Find where the given text appears and provide that cell's center as [x, y] coordinate. 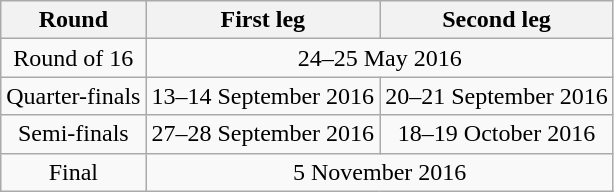
Semi-finals [74, 134]
13–14 September 2016 [263, 96]
5 November 2016 [380, 172]
24–25 May 2016 [380, 58]
First leg [263, 20]
Quarter-finals [74, 96]
27–28 September 2016 [263, 134]
18–19 October 2016 [497, 134]
Round [74, 20]
20–21 September 2016 [497, 96]
Round of 16 [74, 58]
Second leg [497, 20]
Final [74, 172]
